For the text-containing cell, return its midpoint in [x, y] coordinate format. 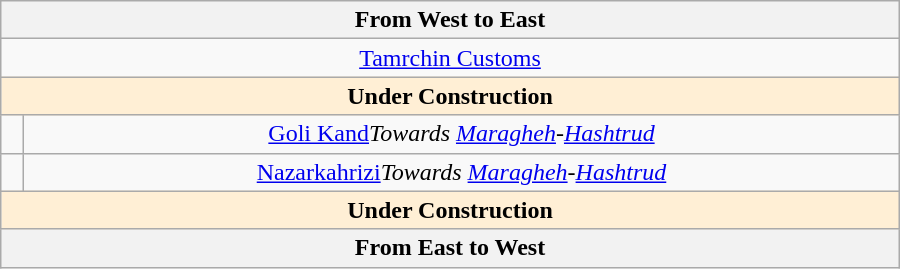
From East to West [450, 248]
Tamrchin Customs [450, 58]
NazarkahriziTowards Maragheh-Hashtrud [462, 172]
Goli KandTowards Maragheh-Hashtrud [462, 134]
From West to East [450, 20]
